Pinpoint the cell where the given text exists, returning its [x, y] midpoint coordinate. 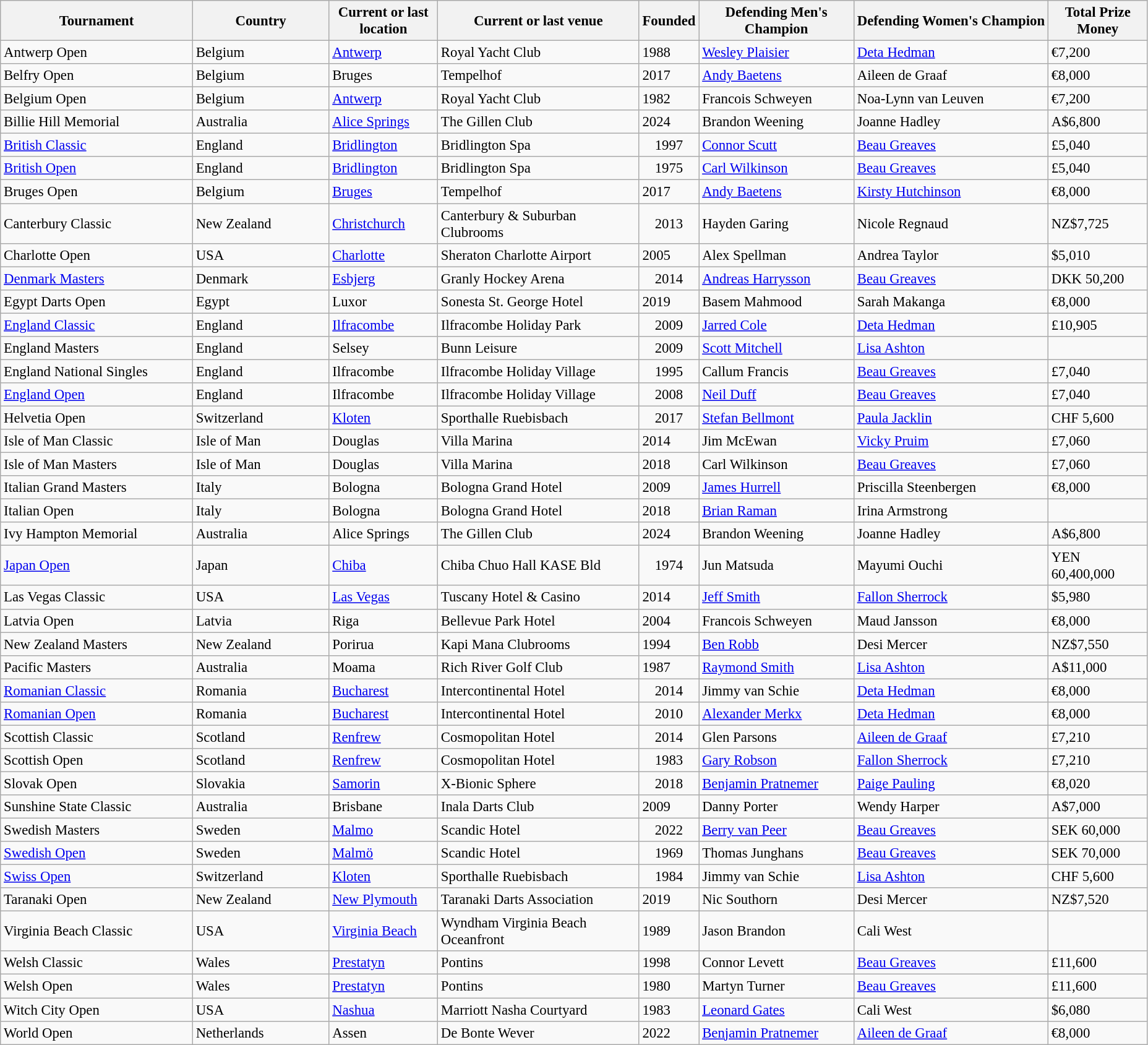
1975 [669, 169]
Connor Levett [777, 963]
Inala Darts Club [539, 807]
Thomas Junghans [777, 853]
Romanian Classic [96, 690]
Country [261, 21]
Charlotte [383, 255]
Tournament [96, 21]
£10,905 [1097, 325]
Ben Robb [777, 644]
Jim McEwan [777, 441]
Sunshine State Classic [96, 807]
X-Bionic Sphere [539, 783]
Billie Hill Memorial [96, 122]
Scott Mitchell [777, 348]
Paula Jacklin [951, 418]
A$11,000 [1097, 667]
Andrea Taylor [951, 255]
NZ$7,520 [1097, 900]
1998 [669, 963]
$5,980 [1097, 598]
Stefan Bellmont [777, 418]
England Classic [96, 325]
2004 [669, 621]
Isle of Man Masters [96, 465]
Scottish Classic [96, 737]
€8,020 [1097, 783]
Sarah Makanga [951, 301]
1994 [669, 644]
Connor Scutt [777, 145]
Virginia Beach Classic [96, 932]
Belfry Open [96, 75]
Callum Francis [777, 371]
Assen [383, 1033]
2008 [669, 395]
Granly Hockey Arena [539, 278]
$6,080 [1097, 1010]
Swedish Open [96, 853]
Jun Matsuda [777, 566]
Mayumi Ouchi [951, 566]
Welsh Classic [96, 963]
Japan [261, 566]
$5,010 [1097, 255]
NZ$7,725 [1097, 224]
SEK 70,000 [1097, 853]
Chiba Chuo Hall KASE Bld [539, 566]
1980 [669, 986]
2010 [669, 714]
Basem Mahmood [777, 301]
Sonesta St. George Hotel [539, 301]
De Bonte Wever [539, 1033]
Selsey [383, 348]
Nic Southorn [777, 900]
Alex Spellman [777, 255]
Paige Pauling [951, 783]
Swiss Open [96, 877]
England National Singles [96, 371]
Vicky Pruim [951, 441]
Christchurch [383, 224]
Welsh Open [96, 986]
Priscilla Steenbergen [951, 488]
Canterbury Classic [96, 224]
Bellevue Park Hotel [539, 621]
Leonard Gates [777, 1010]
Defending Women's Champion [951, 21]
Maud Jansson [951, 621]
Gary Robson [777, 760]
James Hurrell [777, 488]
Wyndham Virginia Beach Oceanfront [539, 932]
Alexander Merkx [777, 714]
Japan Open [96, 566]
Scottish Open [96, 760]
DKK 50,200 [1097, 278]
Malmo [383, 830]
Slovak Open [96, 783]
Wesley Plaisier [777, 53]
Egypt Darts Open [96, 301]
YEN 60,400,000 [1097, 566]
1982 [669, 99]
British Open [96, 169]
Bunn Leisure [539, 348]
Pacific Masters [96, 667]
Riga [383, 621]
Current or last location [383, 21]
Antwerp Open [96, 53]
British Classic [96, 145]
Bruges Open [96, 192]
Jason Brandon [777, 932]
Slovakia [261, 783]
Egypt [261, 301]
Kapi Mana Clubrooms [539, 644]
1995 [669, 371]
Glen Parsons [777, 737]
A$7,000 [1097, 807]
Tuscany Hotel & Casino [539, 598]
1988 [669, 53]
Taranaki Open [96, 900]
New Plymouth [383, 900]
1974 [669, 566]
2013 [669, 224]
Neil Duff [777, 395]
Founded [669, 21]
Las Vegas [383, 598]
2005 [669, 255]
Irina Armstrong [951, 511]
Canterbury & Suburban Clubrooms [539, 224]
Italian Grand Masters [96, 488]
Romanian Open [96, 714]
Total Prize Money [1097, 21]
NZ$7,550 [1097, 644]
Esbjerg [383, 278]
1969 [669, 853]
England Masters [96, 348]
World Open [96, 1033]
Kirsty Hutchinson [951, 192]
Luxor [383, 301]
Jeff Smith [777, 598]
1987 [669, 667]
Danny Porter [777, 807]
Denmark Masters [96, 278]
Marriott Nasha Courtyard [539, 1010]
Belgium Open [96, 99]
Latvia Open [96, 621]
Hayden Garing [777, 224]
Italian Open [96, 511]
Virginia Beach [383, 932]
Witch City Open [96, 1010]
Las Vegas Classic [96, 598]
Chiba [383, 566]
Swedish Masters [96, 830]
Jarred Cole [777, 325]
New Zealand Masters [96, 644]
Brian Raman [777, 511]
Isle of Man Classic [96, 441]
Rich River Golf Club [539, 667]
Moama [383, 667]
Charlotte Open [96, 255]
Ilfracombe Holiday Park [539, 325]
Brisbane [383, 807]
Nashua [383, 1010]
Nicole Regnaud [951, 224]
Malmö [383, 853]
Raymond Smith [777, 667]
Taranaki Darts Association [539, 900]
Sheraton Charlotte Airport [539, 255]
Andreas Harrysson [777, 278]
Wendy Harper [951, 807]
England Open [96, 395]
Noa-Lynn van Leuven [951, 99]
Current or last venue [539, 21]
Denmark [261, 278]
1989 [669, 932]
SEK 60,000 [1097, 830]
1997 [669, 145]
Helvetia Open [96, 418]
Samorin [383, 783]
Ivy Hampton Memorial [96, 534]
Porirua [383, 644]
Latvia [261, 621]
Defending Men's Champion [777, 21]
Martyn Turner [777, 986]
Berry van Peer [777, 830]
Netherlands [261, 1033]
1984 [669, 877]
